For the text-containing cell, return its midpoint in (X, Y) coordinate format. 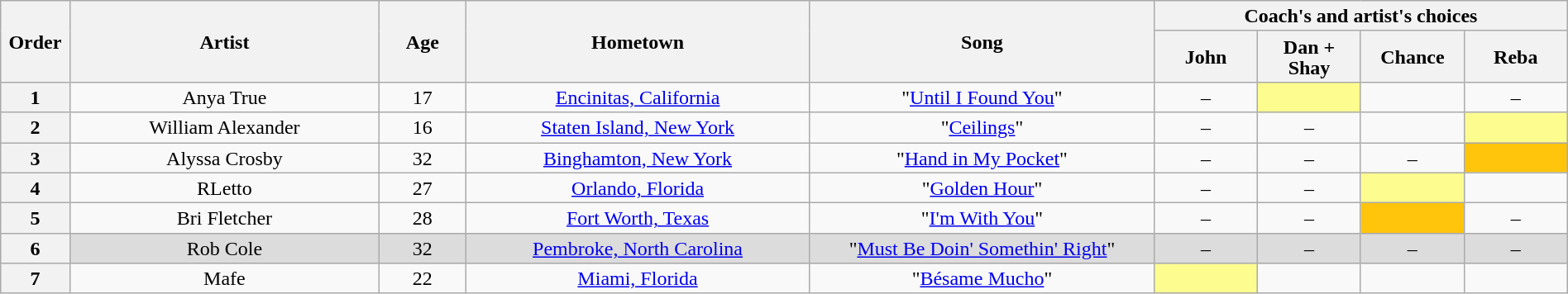
Encinitas, California (638, 97)
Miami, Florida (638, 279)
Chance (1413, 56)
Age (423, 41)
Binghamton, New York (638, 157)
"Golden Hour" (982, 188)
4 (35, 188)
"I'm With You" (982, 218)
William Alexander (225, 127)
28 (423, 218)
27 (423, 188)
"Until I Found You" (982, 97)
Bri Fletcher (225, 218)
6 (35, 248)
"Bésame Mucho" (982, 279)
Fort Worth, Texas (638, 218)
Order (35, 41)
Anya True (225, 97)
7 (35, 279)
Rob Cole (225, 248)
John (1206, 56)
Alyssa Crosby (225, 157)
22 (423, 279)
Pembroke, North Carolina (638, 248)
Artist (225, 41)
5 (35, 218)
Song (982, 41)
3 (35, 157)
Coach's and artist's choices (1361, 17)
16 (423, 127)
1 (35, 97)
"Hand in My Pocket" (982, 157)
Reba (1515, 56)
Mafe (225, 279)
Staten Island, New York (638, 127)
17 (423, 97)
Dan + Shay (1310, 56)
Hometown (638, 41)
2 (35, 127)
Orlando, Florida (638, 188)
RLetto (225, 188)
"Ceilings" (982, 127)
"Must Be Doin' Somethin' Right" (982, 248)
